Find where the given text appears and provide that cell's center as (x, y) coordinate. 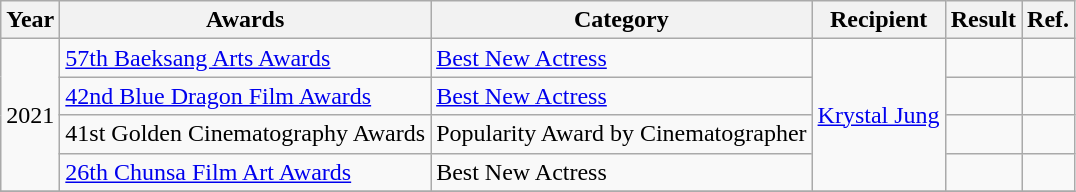
57th Baeksang Arts Awards (246, 58)
Ref. (1048, 20)
Category (622, 20)
26th Chunsa Film Art Awards (246, 172)
Year (30, 20)
41st Golden Cinematography Awards (246, 134)
Result (983, 20)
Recipient (878, 20)
Awards (246, 20)
Krystal Jung (878, 115)
2021 (30, 115)
Popularity Award by Cinematographer (622, 134)
42nd Blue Dragon Film Awards (246, 96)
